Return [X, Y] of the center of cell containing provided text 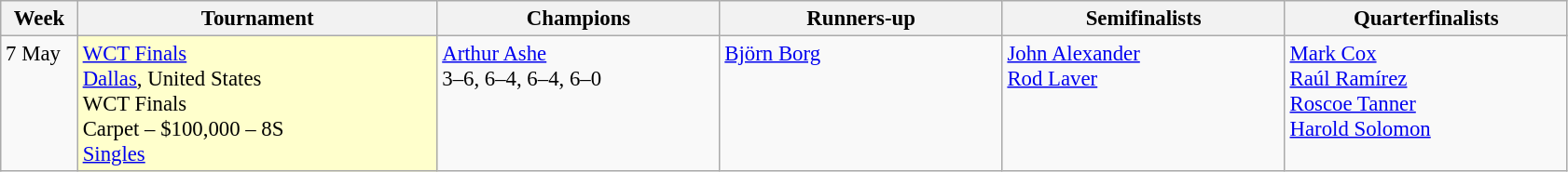
Champions [578, 19]
Björn Borg [861, 104]
Arthur Ashe3–6, 6–4, 6–4, 6–0 [578, 104]
Mark Cox Raúl Ramírez Roscoe Tanner Harold Solomon [1426, 104]
Semifinalists [1143, 19]
Week [39, 19]
John Alexander Rod Laver [1143, 104]
Quarterfinalists [1426, 19]
7 May [39, 104]
Tournament [257, 19]
Runners-up [861, 19]
WCT Finals Dallas, United StatesWCT FinalsCarpet – $100,000 – 8SSingles [257, 104]
